For the text-containing cell, return its midpoint in (X, Y) coordinate format. 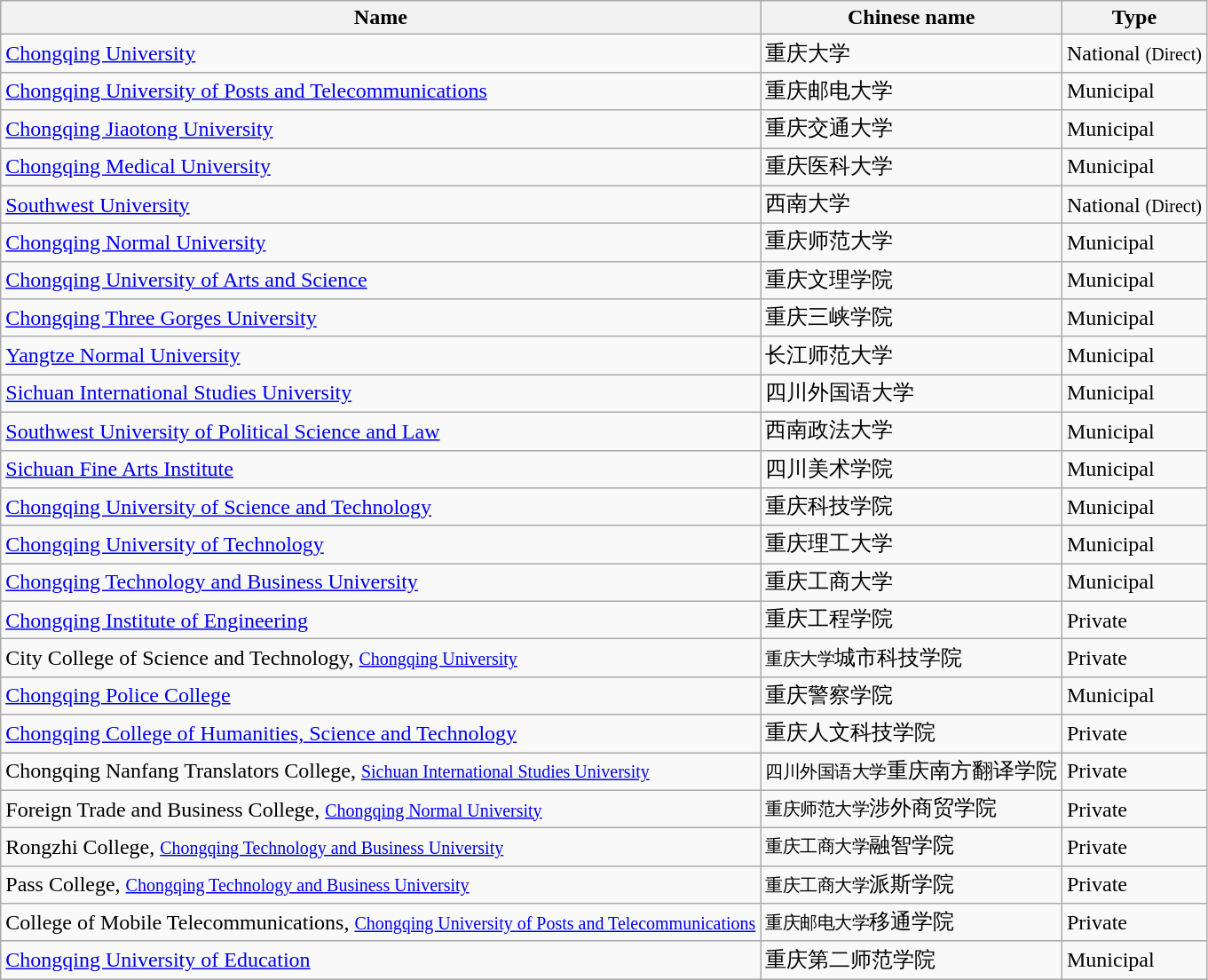
City College of Science and Technology, Chongqing University (381, 659)
重庆工商大学融智学院 (912, 847)
四川外国语大学 (912, 394)
Chongqing Jiaotong University (381, 130)
Chongqing University (381, 53)
Chongqing University of Technology (381, 545)
重庆工程学院 (912, 620)
重庆师范大学涉外商贸学院 (912, 810)
Chongqing University of Science and Technology (381, 508)
Chongqing Medical University (381, 167)
Chongqing University of Posts and Telecommunications (381, 91)
Sichuan International Studies University (381, 394)
Chongqing Institute of Engineering (381, 620)
Chongqing Technology and Business University (381, 582)
Sichuan Fine Arts Institute (381, 469)
Chongqing Nanfang Translators College, Sichuan International Studies University (381, 772)
重庆医科大学 (912, 167)
重庆工商大学派斯学院 (912, 884)
重庆科技学院 (912, 508)
Type (1134, 18)
长江师范大学 (912, 355)
重庆邮电大学 (912, 91)
Chongqing University of Education (381, 960)
Chongqing University of Arts and Science (381, 281)
重庆邮电大学移通学院 (912, 923)
重庆师范大学 (912, 243)
Pass College, Chongqing Technology and Business University (381, 884)
西南大学 (912, 204)
重庆大学 (912, 53)
重庆人文科技学院 (912, 733)
Chinese name (912, 18)
重庆警察学院 (912, 696)
Chongqing Three Gorges University (381, 318)
四川外国语大学重庆南方翻译学院 (912, 772)
Chongqing College of Humanities, Science and Technology (381, 733)
重庆理工大学 (912, 545)
Yangtze Normal University (381, 355)
Foreign Trade and Business College, Chongqing Normal University (381, 810)
重庆三峡学院 (912, 318)
Name (381, 18)
重庆大学城市科技学院 (912, 659)
Southwest University of Political Science and Law (381, 431)
重庆工商大学 (912, 582)
Chongqing Normal University (381, 243)
西南政法大学 (912, 431)
Southwest University (381, 204)
Chongqing Police College (381, 696)
四川美术学院 (912, 469)
重庆文理学院 (912, 281)
重庆第二师范学院 (912, 960)
Rongzhi College, Chongqing Technology and Business University (381, 847)
College of Mobile Telecommunications, Chongqing University of Posts and Telecommunications (381, 923)
重庆交通大学 (912, 130)
